From the cell containing the given text, extract its center point as (X, Y) coordinate. 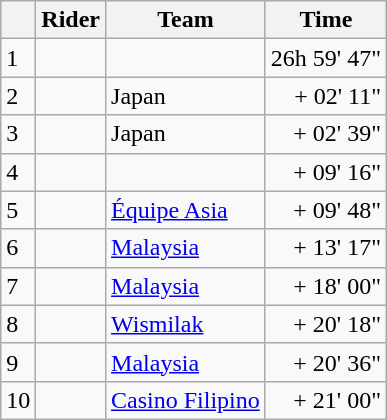
26h 59' 47" (326, 58)
5 (18, 210)
3 (18, 134)
+ 13' 17" (326, 248)
+ 18' 00" (326, 286)
+ 09' 16" (326, 172)
+ 20' 18" (326, 324)
+ 09' 48" (326, 210)
Équipe Asia (186, 210)
Time (326, 20)
8 (18, 324)
2 (18, 96)
9 (18, 362)
+ 21' 00" (326, 400)
4 (18, 172)
6 (18, 248)
Wismilak (186, 324)
+ 02' 11" (326, 96)
Rider (71, 20)
+ 02' 39" (326, 134)
Team (186, 20)
+ 20' 36" (326, 362)
7 (18, 286)
10 (18, 400)
1 (18, 58)
Casino Filipino (186, 400)
